Output the [X, Y] coordinate of the center of the cell containing the given text.  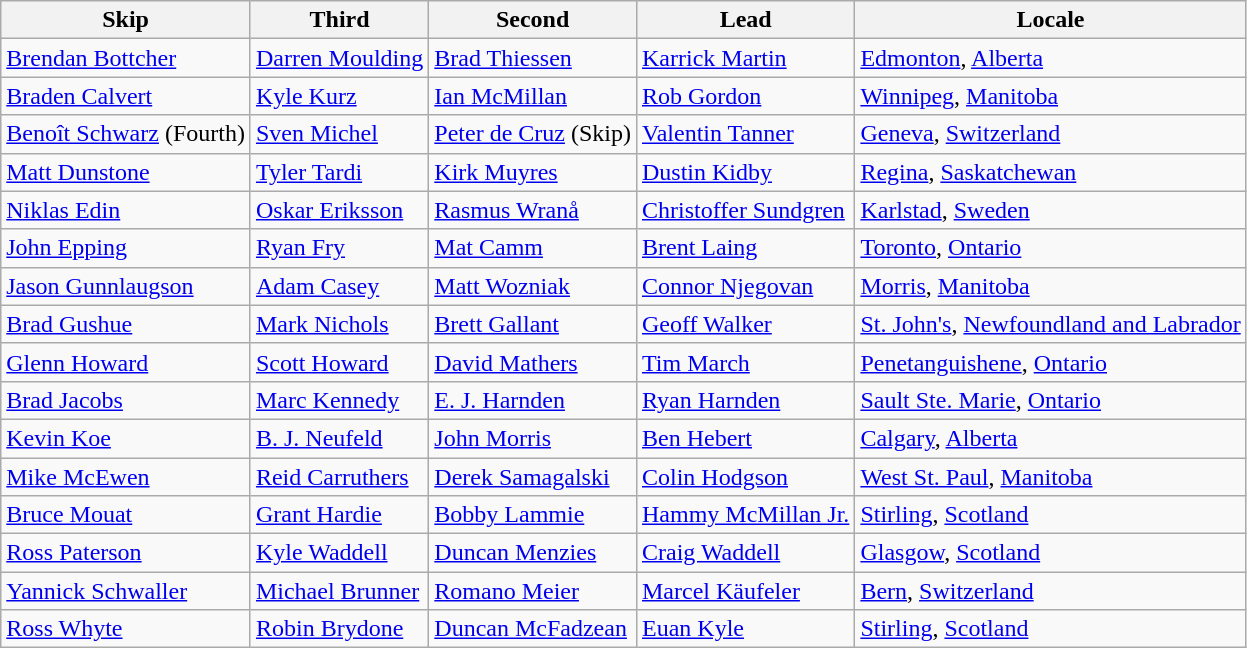
Marc Kennedy [339, 400]
B. J. Neufeld [339, 438]
Craig Waddell [745, 553]
Locale [1050, 20]
Yannick Schwaller [126, 591]
Robin Brydone [339, 629]
Ian McMillan [533, 96]
Adam Casey [339, 286]
Christoffer Sundgren [745, 210]
Sault Ste. Marie, Ontario [1050, 400]
Brad Jacobs [126, 400]
Hammy McMillan Jr. [745, 515]
E. J. Harnden [533, 400]
Brett Gallant [533, 324]
Derek Samagalski [533, 477]
Dustin Kidby [745, 172]
Niklas Edin [126, 210]
Rob Gordon [745, 96]
Lead [745, 20]
Winnipeg, Manitoba [1050, 96]
Bern, Switzerland [1050, 591]
St. John's, Newfoundland and Labrador [1050, 324]
Duncan Menzies [533, 553]
Kyle Kurz [339, 96]
John Morris [533, 438]
Michael Brunner [339, 591]
Marcel Käufeler [745, 591]
Euan Kyle [745, 629]
Calgary, Alberta [1050, 438]
Matt Wozniak [533, 286]
John Epping [126, 248]
Oskar Eriksson [339, 210]
Geoff Walker [745, 324]
West St. Paul, Manitoba [1050, 477]
Kevin Koe [126, 438]
Reid Carruthers [339, 477]
Mark Nichols [339, 324]
Scott Howard [339, 362]
Ben Hebert [745, 438]
Karrick Martin [745, 58]
Karlstad, Sweden [1050, 210]
Toronto, Ontario [1050, 248]
Ryan Harnden [745, 400]
Bobby Lammie [533, 515]
Matt Dunstone [126, 172]
Kyle Waddell [339, 553]
Valentin Tanner [745, 134]
Morris, Manitoba [1050, 286]
Peter de Cruz (Skip) [533, 134]
Geneva, Switzerland [1050, 134]
Romano Meier [533, 591]
Jason Gunnlaugson [126, 286]
Regina, Saskatchewan [1050, 172]
Benoît Schwarz (Fourth) [126, 134]
Mat Camm [533, 248]
Sven Michel [339, 134]
Bruce Mouat [126, 515]
Duncan McFadzean [533, 629]
Brad Gushue [126, 324]
Rasmus Wranå [533, 210]
Connor Njegovan [745, 286]
Tyler Tardi [339, 172]
Kirk Muyres [533, 172]
Edmonton, Alberta [1050, 58]
Glasgow, Scotland [1050, 553]
Darren Moulding [339, 58]
Brent Laing [745, 248]
Brendan Bottcher [126, 58]
Ross Paterson [126, 553]
Colin Hodgson [745, 477]
Grant Hardie [339, 515]
Mike McEwen [126, 477]
Third [339, 20]
Glenn Howard [126, 362]
Ross Whyte [126, 629]
Skip [126, 20]
Penetanguishene, Ontario [1050, 362]
David Mathers [533, 362]
Ryan Fry [339, 248]
Braden Calvert [126, 96]
Second [533, 20]
Tim March [745, 362]
Brad Thiessen [533, 58]
